From the cell containing the given text, extract its center point as [x, y] coordinate. 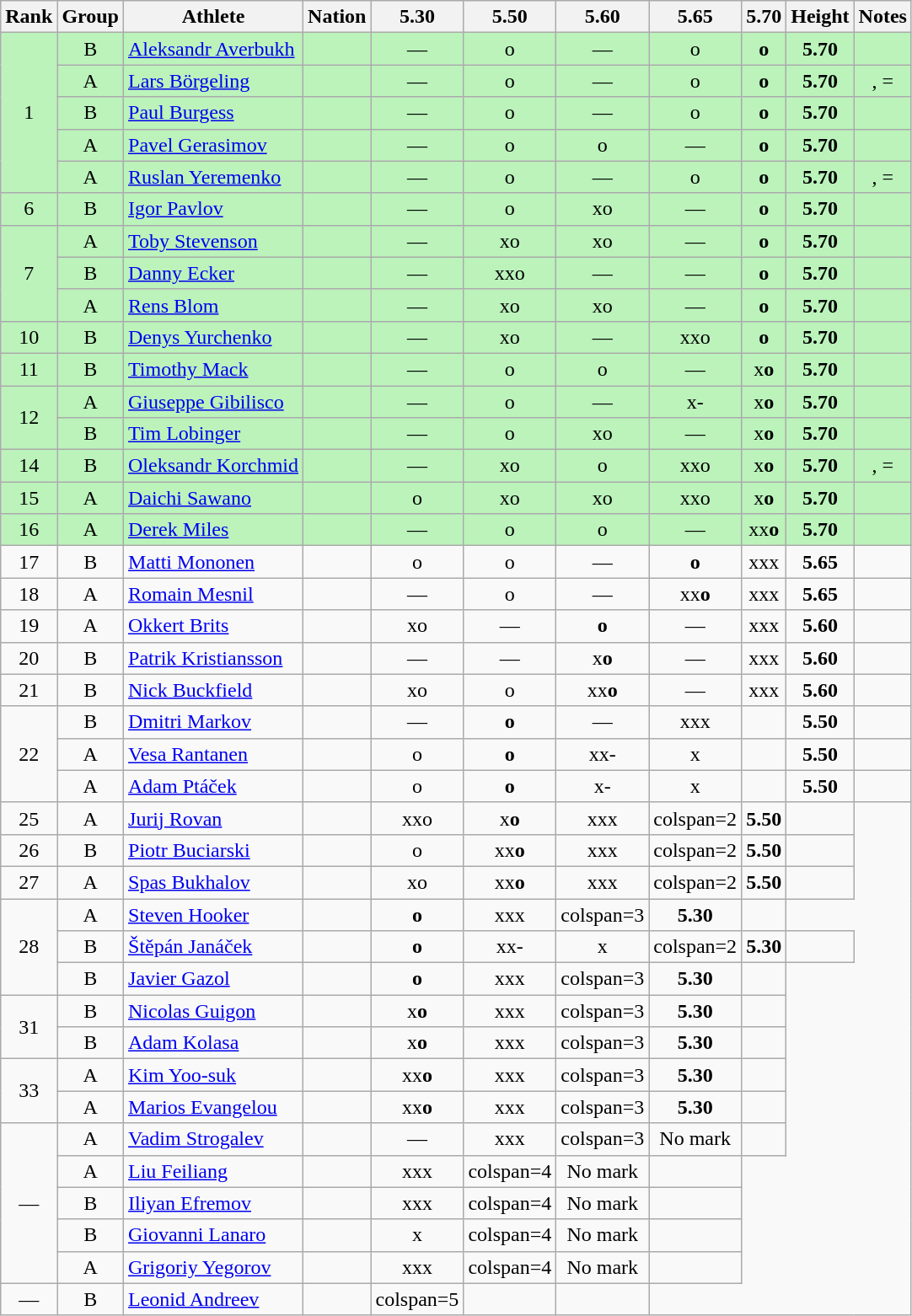
Lars Börgeling [214, 81]
26 [29, 850]
Aleksandr Averbukh [214, 49]
10 [29, 337]
31 [29, 1027]
18 [29, 594]
Patrik Kristiansson [214, 658]
Leonid Andreev [214, 1299]
Height [820, 17]
Marios Evangelou [214, 1107]
16 [29, 530]
Pavel Gerasimov [214, 145]
Athlete [214, 17]
Steven Hooker [214, 914]
Štěpán Janáček [214, 947]
21 [29, 690]
Adam Ptáček [214, 786]
28 [29, 946]
Dmitri Markov [214, 722]
6 [29, 209]
Ruslan Yeremenko [214, 177]
Spas Bukhalov [214, 882]
7 [29, 273]
Denys Yurchenko [214, 337]
22 [29, 754]
Giovanni Lanaro [214, 1235]
14 [29, 466]
Danny Ecker [214, 273]
Grigoriy Yegorov [214, 1267]
Vesa Rantanen [214, 754]
Romain Mesnil [214, 594]
27 [29, 882]
Piotr Buciarski [214, 850]
Jurij Rovan [214, 818]
33 [29, 1091]
Giuseppe Gibilisco [214, 402]
Derek Miles [214, 530]
Daichi Sawano [214, 498]
Nation [337, 17]
1 [29, 113]
19 [29, 626]
Rank [29, 17]
Liu Feiliang [214, 1171]
colspan=5 [417, 1299]
12 [29, 418]
Vadim Strogalev [214, 1139]
Kim Yoo-suk [214, 1075]
11 [29, 369]
Igor Pavlov [214, 209]
Iliyan Efremov [214, 1203]
Notes [882, 17]
Nick Buckfield [214, 690]
Okkert Brits [214, 626]
Matti Mononen [214, 562]
Timothy Mack [214, 369]
20 [29, 658]
Tim Lobinger [214, 434]
Toby Stevenson [214, 241]
Adam Kolasa [214, 1043]
17 [29, 562]
Oleksandr Korchmid [214, 466]
Rens Blom [214, 305]
25 [29, 818]
Paul Burgess [214, 113]
Group [91, 17]
15 [29, 498]
Javier Gazol [214, 979]
Nicolas Guigon [214, 1011]
